Return [X, Y] of the center of cell containing provided text 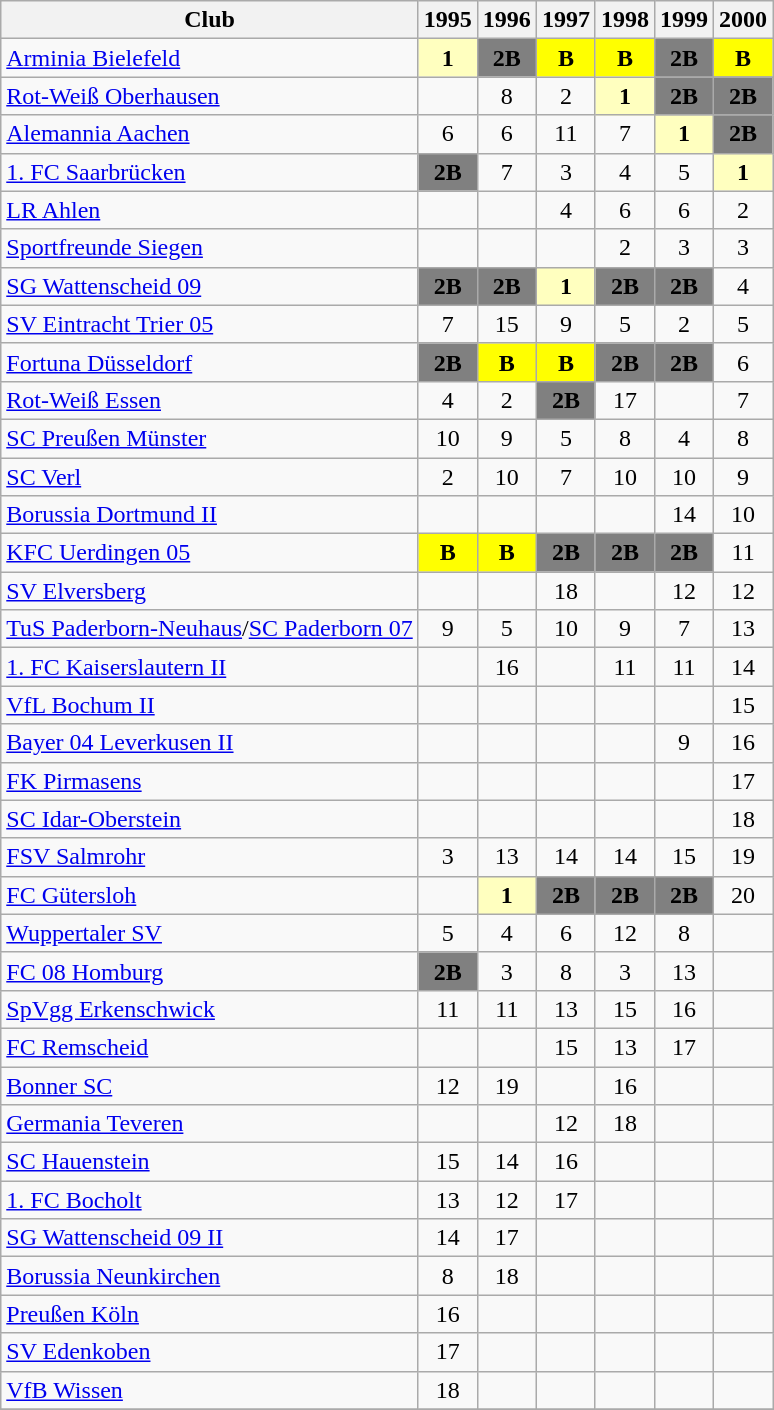
1. FC Bocholt [210, 1200]
Fortuna Düsseldorf [210, 362]
SG Wattenscheid 09 [210, 286]
VfL Bochum II [210, 705]
TuS Paderborn-Neuhaus/SC Paderborn 07 [210, 629]
Sportfreunde Siegen [210, 248]
SV Edenkoben [210, 1352]
20 [744, 895]
Alemannia Aachen [210, 134]
SC Preußen Münster [210, 438]
Wuppertaler SV [210, 933]
1995 [448, 20]
SC Verl [210, 477]
FC Remscheid [210, 1047]
Arminia Bielefeld [210, 58]
SC Idar-Oberstein [210, 819]
FC Gütersloh [210, 895]
Rot-Weiß Essen [210, 400]
VfB Wissen [210, 1390]
1. FC Saarbrücken [210, 172]
SG Wattenscheid 09 II [210, 1238]
Germania Teveren [210, 1124]
Club [210, 20]
1997 [566, 20]
FC 08 Homburg [210, 971]
LR Ahlen [210, 210]
SC Hauenstein [210, 1162]
FSV Salmrohr [210, 857]
Borussia Neunkirchen [210, 1276]
SV Elversberg [210, 591]
SpVgg Erkenschwick [210, 1009]
1999 [684, 20]
Rot-Weiß Oberhausen [210, 96]
1. FC Kaiserslautern II [210, 667]
Borussia Dortmund II [210, 515]
FK Pirmasens [210, 781]
KFC Uerdingen 05 [210, 553]
2000 [744, 20]
SV Eintracht Trier 05 [210, 324]
Preußen Köln [210, 1314]
1998 [624, 20]
Bayer 04 Leverkusen II [210, 743]
Bonner SC [210, 1085]
1996 [506, 20]
